Find where the given text appears and provide that cell's center as [x, y] coordinate. 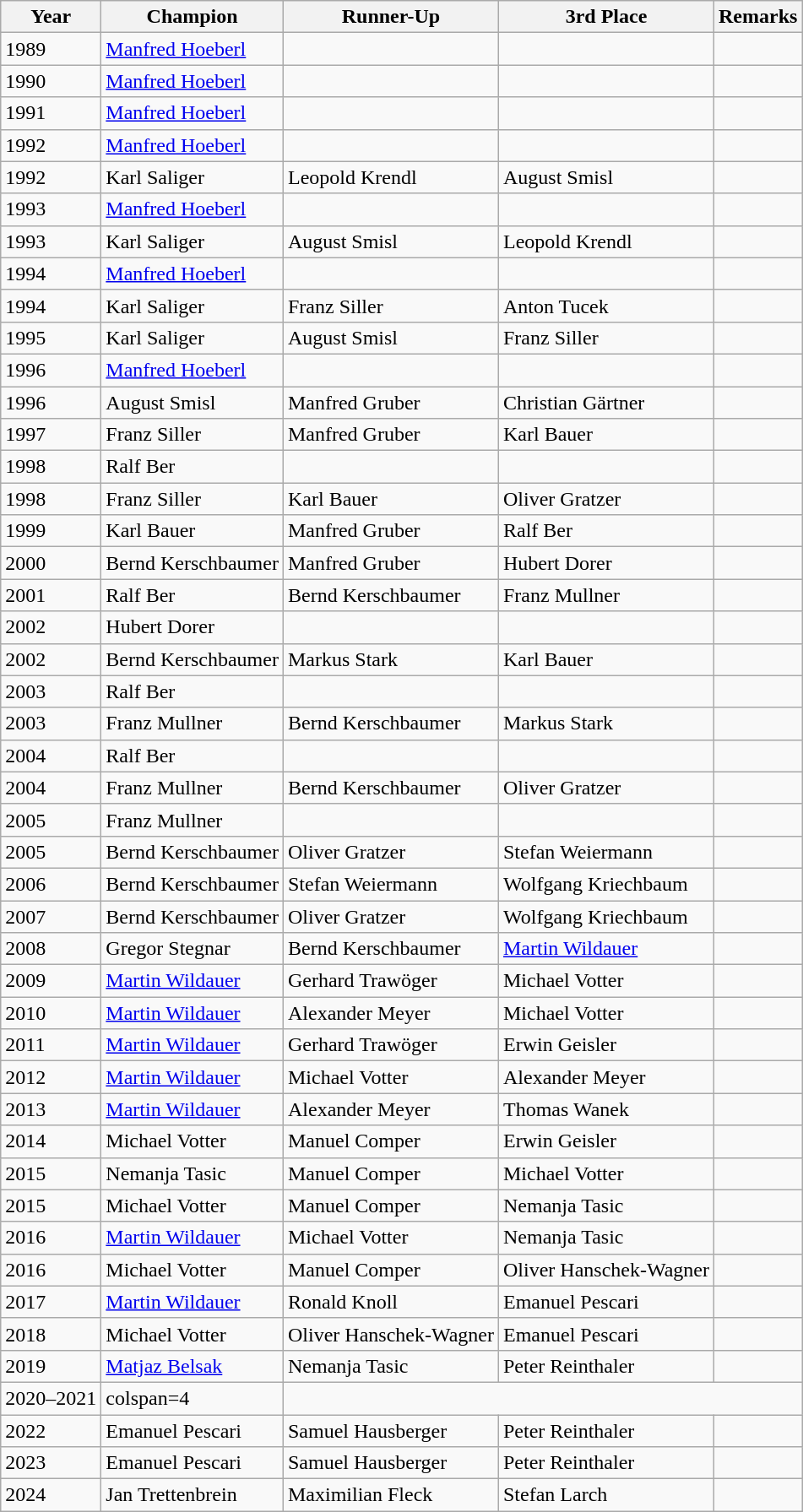
2013 [51, 1109]
1990 [51, 81]
1995 [51, 338]
2012 [51, 1077]
2001 [51, 595]
2024 [51, 1495]
Maximilian Fleck [390, 1495]
2023 [51, 1463]
2007 [51, 916]
Jan Trettenbrein [193, 1495]
2000 [51, 563]
Year [51, 17]
2014 [51, 1141]
1991 [51, 113]
2008 [51, 949]
2006 [51, 884]
Christian Gärtner [606, 403]
2019 [51, 1366]
Remarks [758, 17]
Matjaz Belsak [193, 1366]
Thomas Wanek [606, 1109]
Runner-Up [390, 17]
colspan=4 [193, 1398]
1997 [51, 435]
Gregor Stegnar [193, 949]
2009 [51, 981]
1989 [51, 49]
Ronald Knoll [390, 1302]
2018 [51, 1334]
3rd Place [606, 17]
2010 [51, 1013]
Anton Tucek [606, 306]
2017 [51, 1302]
1999 [51, 531]
Stefan Larch [606, 1495]
Champion [193, 17]
2022 [51, 1431]
2020–2021 [51, 1398]
2011 [51, 1045]
